Search for the cell housing the specified text and yield its [X, Y] center coordinate. 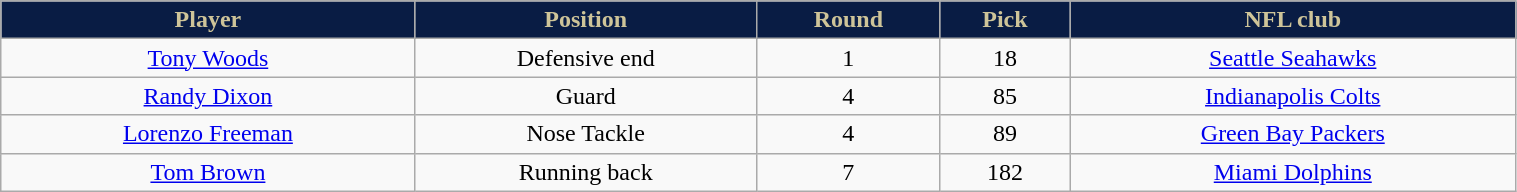
Position [586, 20]
Tom Brown [208, 172]
Seattle Seahawks [1294, 58]
Guard [586, 96]
89 [1004, 134]
Round [848, 20]
Randy Dixon [208, 96]
1 [848, 58]
Miami Dolphins [1294, 172]
Running back [586, 172]
Player [208, 20]
Pick [1004, 20]
Defensive end [586, 58]
7 [848, 172]
18 [1004, 58]
NFL club [1294, 20]
Indianapolis Colts [1294, 96]
Lorenzo Freeman [208, 134]
Tony Woods [208, 58]
85 [1004, 96]
Nose Tackle [586, 134]
182 [1004, 172]
Green Bay Packers [1294, 134]
